Scan for the cell matching the given text and deliver its [x, y] coordinate at center. 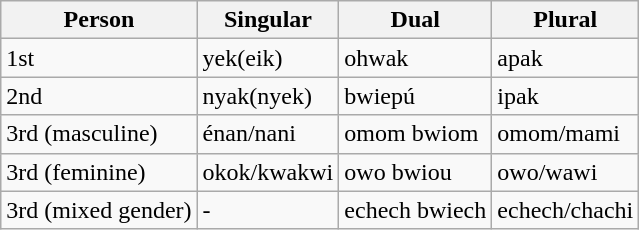
owo/wawi [566, 172]
énan/nani [268, 134]
Person [99, 20]
Plural [566, 20]
ohwak [416, 58]
okok/kwakwi [268, 172]
nyak(nyek) [268, 96]
3rd (masculine) [99, 134]
3rd (feminine) [99, 172]
Dual [416, 20]
Singular [268, 20]
echech bwiech [416, 210]
bwiepú [416, 96]
owo bwiou [416, 172]
1st [99, 58]
- [268, 210]
ipak [566, 96]
3rd (mixed gender) [99, 210]
yek(eik) [268, 58]
omom/mami [566, 134]
omom bwiom [416, 134]
2nd [99, 96]
apak [566, 58]
echech/chachi [566, 210]
